Extract the (X, Y) coordinate from the center of the cell holding the provided text.  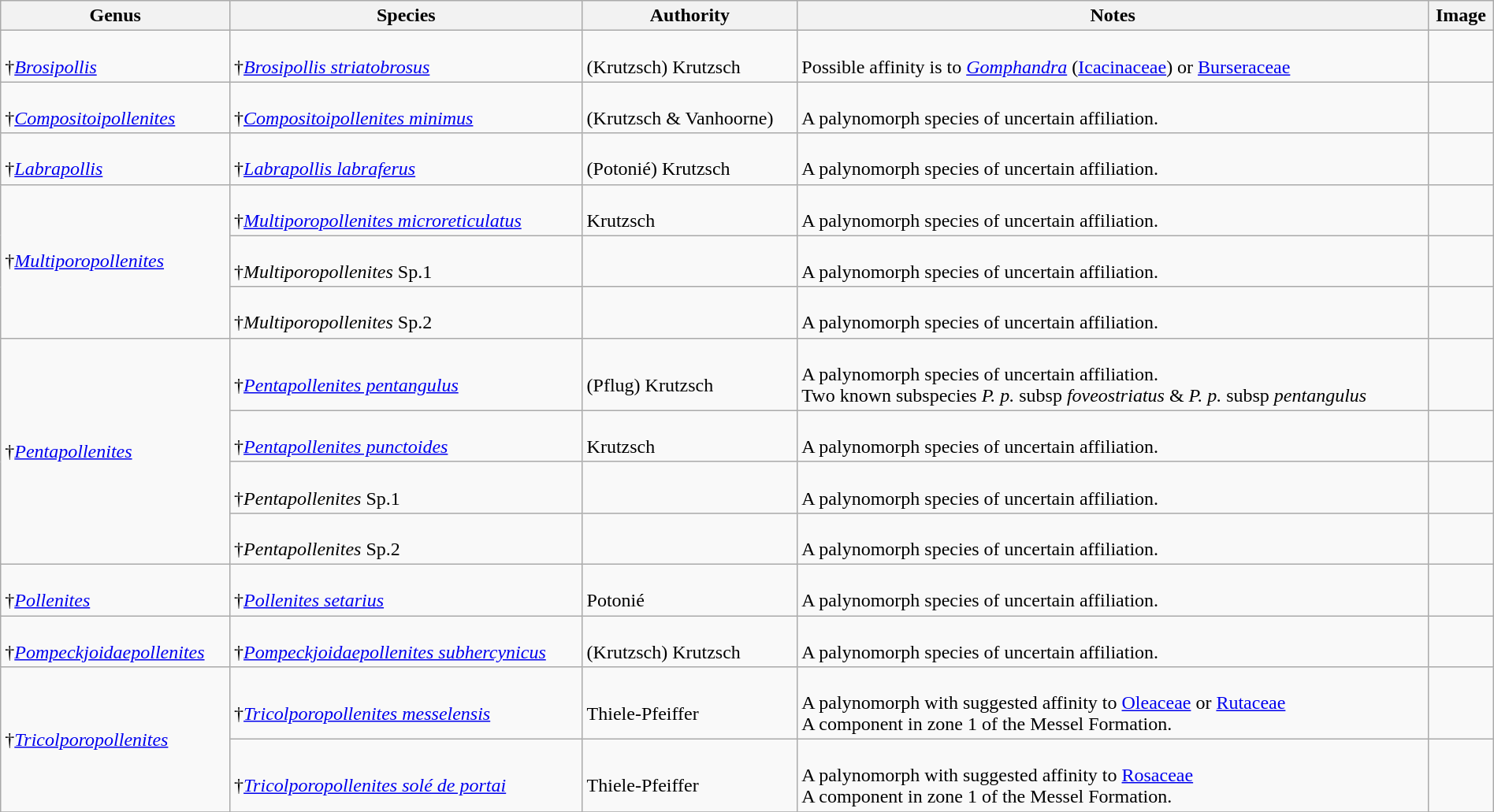
Genus (115, 16)
A palynomorph with suggested affinity to RosaceaeA component in zone 1 of the Messel Formation. (1113, 776)
A palynomorph species of uncertain affiliation. Two known subspecies P. p. subsp foveostriatus & P. p. subsp pentangulus (1113, 374)
†Pollenites (115, 589)
†Brosipollis striatobrosus (407, 57)
†Multiporopollenites microreticulatus (407, 209)
Notes (1113, 16)
†Multiporopollenites Sp.1 (407, 261)
†Pentapollenites Sp.1 (407, 487)
(Pflug) Krutzsch (690, 374)
†Brosipollis (115, 57)
A palynomorph with suggested affinity to Oleaceae or RutaceaeA component in zone 1 of the Messel Formation. (1113, 703)
†Tricolporopollenites (115, 740)
†Labrapollis (115, 159)
†Pentapollenites punctoides (407, 436)
†Pollenites setarius (407, 589)
†Tricolporopollenites solé de portai (407, 776)
†Pompeckjoidaepollenites (115, 641)
Species (407, 16)
Image (1461, 16)
(Potonié) Krutzsch (690, 159)
†Pompeckjoidaepollenites subhercynicus (407, 641)
†Labrapollis labraferus (407, 159)
†Pentapollenites Sp.2 (407, 539)
Authority (690, 16)
Possible affinity is to Gomphandra (Icacinaceae) or Burseraceae (1113, 57)
†Pentapollenites (115, 450)
Potonié (690, 589)
†Tricolporopollenites messelensis (407, 703)
†Multiporopollenites (115, 261)
(Krutzsch & Vanhoorne) (690, 107)
†Compositoipollenites (115, 107)
†Compositoipollenites minimus (407, 107)
†Multiporopollenites Sp.2 (407, 312)
†Pentapollenites pentangulus (407, 374)
